Output the [x, y] coordinate of the center of the cell containing the given text.  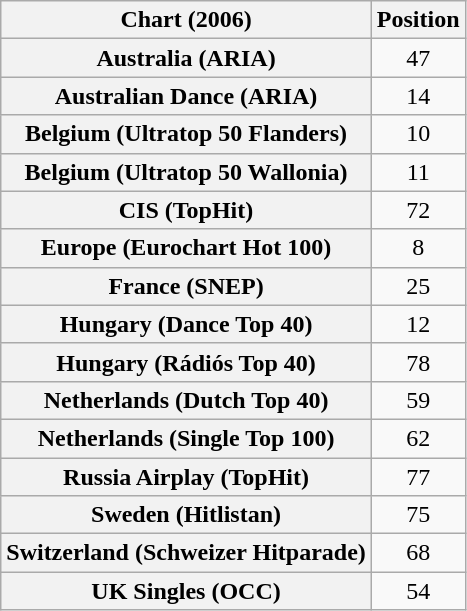
Australian Dance (ARIA) [186, 96]
Switzerland (Schweizer Hitparade) [186, 553]
Belgium (Ultratop 50 Wallonia) [186, 172]
59 [418, 400]
14 [418, 96]
10 [418, 134]
Hungary (Dance Top 40) [186, 324]
Hungary (Rádiós Top 40) [186, 362]
UK Singles (OCC) [186, 591]
8 [418, 248]
11 [418, 172]
Australia (ARIA) [186, 58]
47 [418, 58]
Netherlands (Single Top 100) [186, 438]
54 [418, 591]
Russia Airplay (TopHit) [186, 477]
Netherlands (Dutch Top 40) [186, 400]
Sweden (Hitlistan) [186, 515]
75 [418, 515]
Europe (Eurochart Hot 100) [186, 248]
78 [418, 362]
CIS (TopHit) [186, 210]
25 [418, 286]
77 [418, 477]
Chart (2006) [186, 20]
68 [418, 553]
Position [418, 20]
Belgium (Ultratop 50 Flanders) [186, 134]
62 [418, 438]
12 [418, 324]
72 [418, 210]
France (SNEP) [186, 286]
